Scan for the cell matching the given text and deliver its [x, y] coordinate at center. 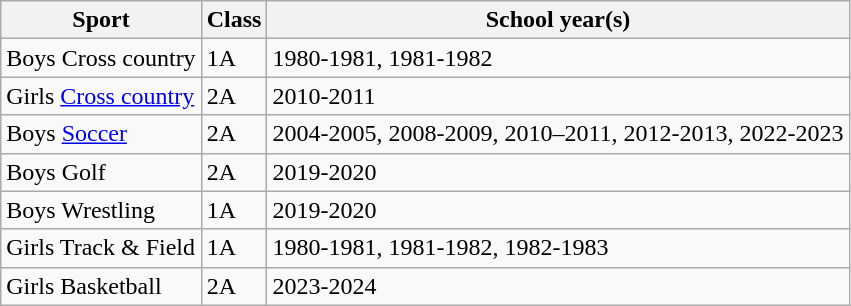
Class [234, 20]
Boys Soccer [101, 134]
1980-1981, 1981-1982 [558, 58]
Girls Track & Field [101, 248]
2004-2005, 2008-2009, 2010–2011, 2012-2013, 2022-2023 [558, 134]
Girls Cross country [101, 96]
2023-2024 [558, 286]
Sport [101, 20]
1980-1981, 1981-1982, 1982-1983 [558, 248]
2010-2011 [558, 96]
Boys Golf [101, 172]
Girls Basketball [101, 286]
School year(s) [558, 20]
Boys Cross country [101, 58]
Boys Wrestling [101, 210]
